Detect which cell encompasses the target text, then output its [x, y] center coordinate. 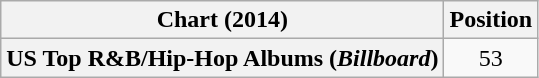
Position [491, 20]
53 [491, 58]
US Top R&B/Hip-Hop Albums (Billboard) [222, 58]
Chart (2014) [222, 20]
